Search for the cell housing the specified text and yield its [x, y] center coordinate. 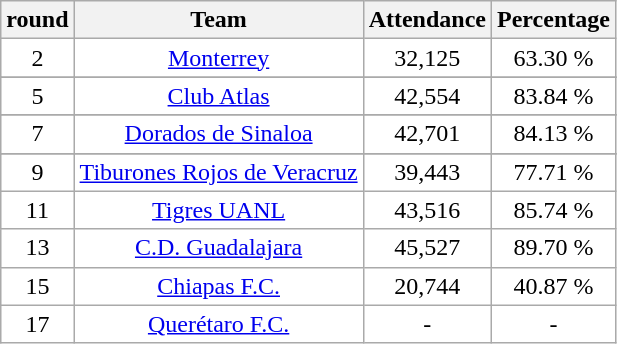
Attendance [427, 20]
43,516 [427, 210]
15 [38, 286]
20,744 [427, 286]
84.13 % [554, 134]
Tigres UANL [218, 210]
Percentage [554, 20]
Tiburones Rojos de Veracruz [218, 172]
45,527 [427, 248]
32,125 [427, 58]
42,701 [427, 134]
63.30 % [554, 58]
Dorados de Sinaloa [218, 134]
Club Atlas [218, 96]
Monterrey [218, 58]
83.84 % [554, 96]
9 [38, 172]
5 [38, 96]
40.87 % [554, 286]
2 [38, 58]
Chiapas F.C. [218, 286]
17 [38, 324]
39,443 [427, 172]
C.D. Guadalajara [218, 248]
Querétaro F.C. [218, 324]
round [38, 20]
13 [38, 248]
89.70 % [554, 248]
77.71 % [554, 172]
Team [218, 20]
85.74 % [554, 210]
7 [38, 134]
11 [38, 210]
42,554 [427, 96]
